From the cell containing the given text, extract its center point as [x, y] coordinate. 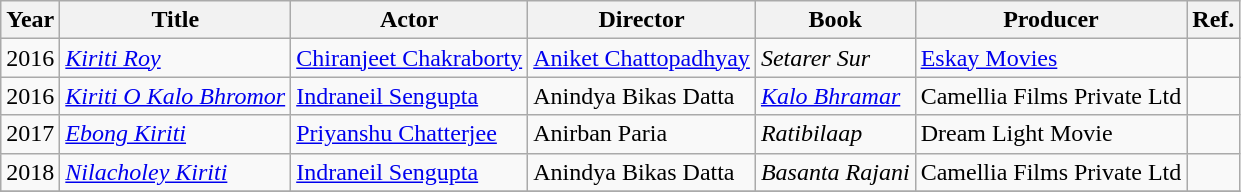
Year [30, 20]
Producer [1051, 20]
Actor [410, 20]
Setarer Sur [835, 58]
Kalo Bhramar [835, 96]
Director [642, 20]
2018 [30, 172]
Eskay Movies [1051, 58]
Dream Light Movie [1051, 134]
Kiriti Roy [176, 58]
Aniket Chattopadhyay [642, 58]
Book [835, 20]
2017 [30, 134]
Ratibilaap [835, 134]
Priyanshu Chatterjee [410, 134]
Title [176, 20]
Ref. [1214, 20]
Nilacholey Kiriti [176, 172]
Chiranjeet Chakraborty [410, 58]
Ebong Kiriti [176, 134]
Anirban Paria [642, 134]
Kiriti O Kalo Bhromor [176, 96]
Basanta Rajani [835, 172]
